Identify which cell holds the provided text, then report its [x, y] central coordinate. 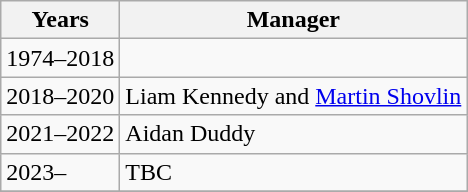
Manager [294, 20]
TBC [294, 172]
Years [60, 20]
1974–2018 [60, 58]
Liam Kennedy and Martin Shovlin [294, 96]
2021–2022 [60, 134]
2018–2020 [60, 96]
2023– [60, 172]
Aidan Duddy [294, 134]
